Identify which cell holds the provided text, then report its (X, Y) central coordinate. 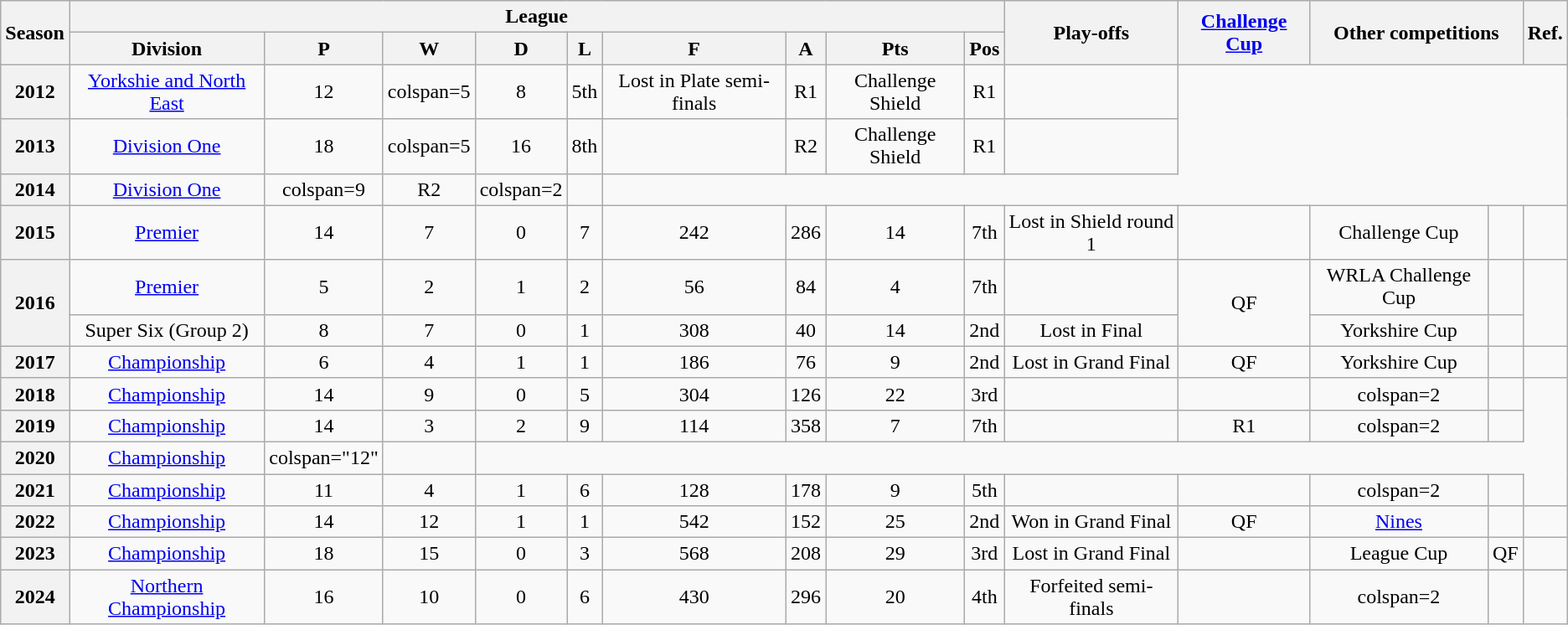
League (536, 17)
126 (806, 394)
358 (806, 426)
84 (806, 287)
568 (694, 554)
2019 (35, 426)
Nines (1399, 522)
colspan=9 (324, 189)
F (694, 49)
114 (694, 426)
Pos (985, 49)
2022 (35, 522)
2021 (35, 490)
2013 (35, 146)
186 (694, 362)
152 (806, 522)
Season (35, 33)
Forfeited semi-finals (1091, 597)
208 (806, 554)
Pts (895, 49)
L (585, 49)
40 (806, 330)
colspan="12" (324, 457)
29 (895, 554)
W (429, 49)
P (324, 49)
Division (166, 49)
League Cup (1399, 554)
Ref. (1545, 33)
542 (694, 522)
Lost in Final (1091, 330)
Northern Championship (166, 597)
286 (806, 233)
Other competitions (1417, 33)
Play-offs (1091, 33)
A (806, 49)
2017 (35, 362)
2015 (35, 233)
430 (694, 597)
Lost in Shield round 1 (1091, 233)
11 (324, 490)
2023 (35, 554)
178 (806, 490)
296 (806, 597)
56 (694, 287)
Won in Grand Final (1091, 522)
Super Six (Group 2) (166, 330)
10 (429, 597)
4th (985, 597)
2020 (35, 457)
WRLA Challenge Cup (1399, 287)
2024 (35, 597)
15 (429, 554)
76 (806, 362)
Lost in Plate semi-finals (694, 92)
304 (694, 394)
308 (694, 330)
8th (585, 146)
20 (895, 597)
22 (895, 394)
2018 (35, 394)
D (521, 49)
Yorkshie and North East (166, 92)
2012 (35, 92)
25 (895, 522)
2014 (35, 189)
2016 (35, 303)
242 (694, 233)
128 (694, 490)
